Locate the cell with the specified text and output its [X, Y] center coordinate. 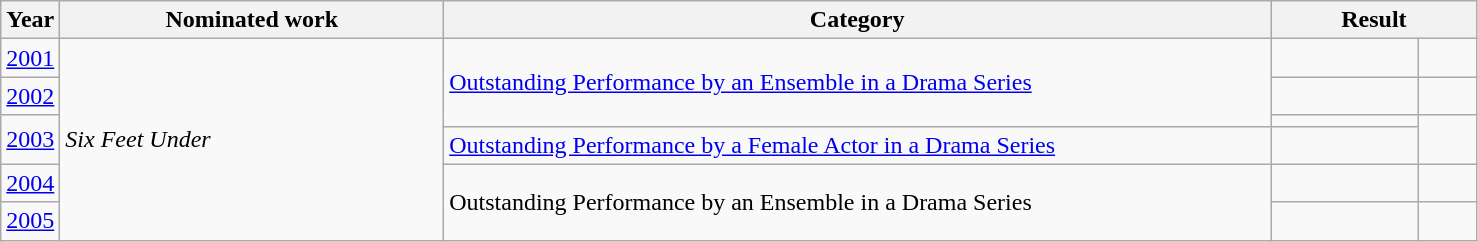
Year [30, 20]
Six Feet Under [252, 140]
2003 [30, 140]
Nominated work [252, 20]
Category [858, 20]
2004 [30, 183]
Outstanding Performance by a Female Actor in a Drama Series [858, 145]
2005 [30, 221]
2001 [30, 58]
Result [1374, 20]
2002 [30, 96]
